For the text-containing cell, return its midpoint in (X, Y) coordinate format. 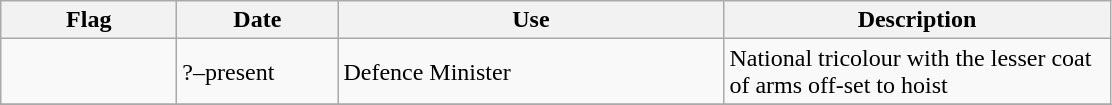
Description (917, 20)
Use (531, 20)
?–present (258, 72)
Defence Minister (531, 72)
Flag (89, 20)
National tricolour with the lesser coat of arms off-set to hoist (917, 72)
Date (258, 20)
